From the cell containing the given text, extract its center point as (X, Y) coordinate. 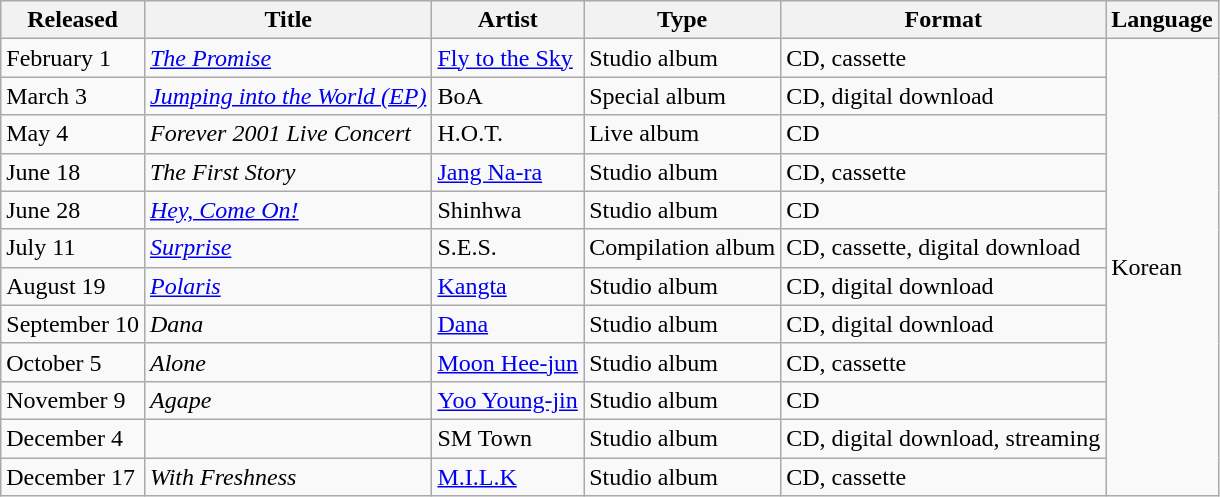
S.E.S. (508, 248)
Moon Hee-jun (508, 362)
Compilation album (682, 248)
August 19 (73, 286)
Yoo Young-jin (508, 400)
Hey, Come On! (288, 210)
Type (682, 20)
Fly to the Sky (508, 58)
M.I.L.K (508, 477)
The Promise (288, 58)
February 1 (73, 58)
Surprise (288, 248)
H.O.T. (508, 134)
Jumping into the World (EP) (288, 96)
Forever 2001 Live Concert (288, 134)
SM Town (508, 438)
With Freshness (288, 477)
May 4 (73, 134)
June 18 (73, 172)
BoA (508, 96)
November 9 (73, 400)
Artist (508, 20)
Jang Na-ra (508, 172)
Language (1162, 20)
September 10 (73, 324)
Alone (288, 362)
Polaris (288, 286)
CD, digital download, streaming (944, 438)
Released (73, 20)
CD, cassette, digital download (944, 248)
March 3 (73, 96)
The First Story (288, 172)
December 4 (73, 438)
December 17 (73, 477)
June 28 (73, 210)
Title (288, 20)
Agape (288, 400)
Format (944, 20)
Special album (682, 96)
July 11 (73, 248)
Shinhwa (508, 210)
Live album (682, 134)
Kangta (508, 286)
October 5 (73, 362)
Korean (1162, 268)
